For the text-containing cell, return its midpoint in (x, y) coordinate format. 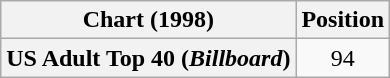
94 (343, 58)
Position (343, 20)
Chart (1998) (148, 20)
US Adult Top 40 (Billboard) (148, 58)
